Scan for the cell matching the given text and deliver its (x, y) coordinate at center. 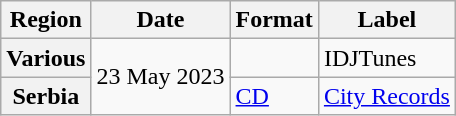
Date (160, 20)
Format (274, 20)
Region (46, 20)
CD (274, 96)
Label (386, 20)
Serbia (46, 96)
City Records (386, 96)
Various (46, 58)
23 May 2023 (160, 77)
IDJTunes (386, 58)
